Capture the cell that displays the provided text and extract its [X, Y] central coordinate. 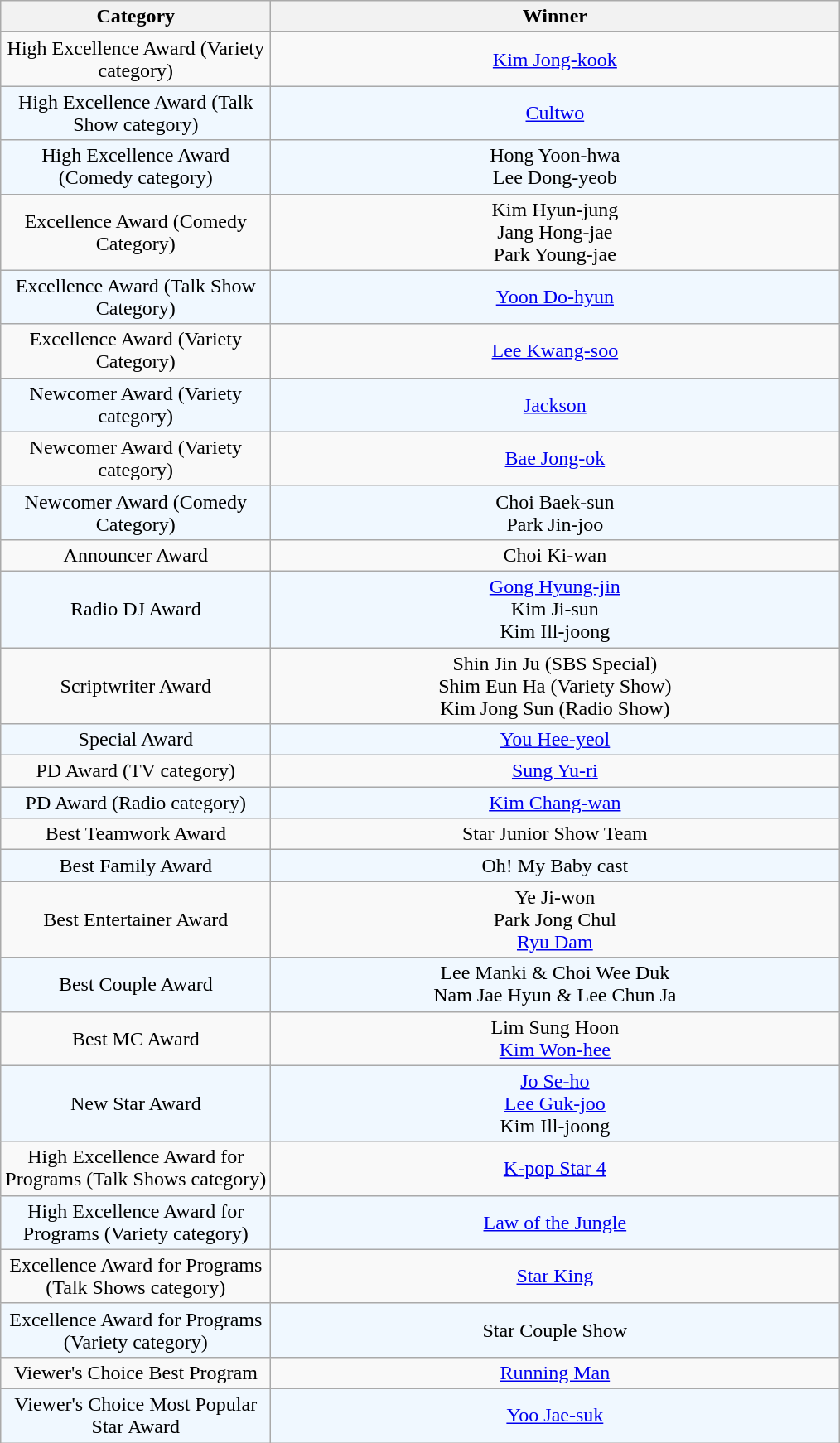
Yoon Do-hyun [555, 297]
Best Teamwork Award [136, 834]
You Hee-yeol [555, 740]
Kim Jong-kook [555, 60]
Oh! My Baby cast [555, 866]
Excellence Award (Talk Show Category) [136, 297]
Ye Ji-won Park Jong Chul Ryu Dam [555, 919]
Cultwo [555, 113]
Announcer Award [136, 555]
Choi Ki-wan [555, 555]
PD Award (TV category) [136, 771]
PD Award (Radio category) [136, 803]
Excellence Award (Variety Category) [136, 351]
Star Couple Show [555, 1330]
Excellence Award for Programs (Talk Shows category) [136, 1276]
Law of the Jungle [555, 1223]
High Excellence Award (Variety category) [136, 60]
Scriptwriter Award [136, 686]
Best Entertainer Award [136, 919]
Bae Jong-ok [555, 459]
Radio DJ Award [136, 609]
Hong Yoon-hwa Lee Dong-yeob [555, 167]
Yoo Jae-suk [555, 1415]
Newcomer Award (Comedy Category) [136, 512]
Excellence Award for Programs (Variety category) [136, 1330]
Best MC Award [136, 1039]
Choi Baek-sun Park Jin-joo [555, 512]
Shin Jin Ju (SBS Special) Shim Eun Ha (Variety Show) Kim Jong Sun (Radio Show) [555, 686]
Gong Hyung-jin Kim Ji-sun Kim Ill-joong [555, 609]
Lim Sung Hoon Kim Won-hee [555, 1039]
Best Family Award [136, 866]
Sung Yu-ri [555, 771]
Lee Manki & Choi Wee Duk Nam Jae Hyun & Lee Chun Ja [555, 984]
Viewer's Choice Best Program [136, 1373]
High Excellence Award (Talk Show category) [136, 113]
Kim Chang-wan [555, 803]
Excellence Award (Comedy Category) [136, 232]
Running Man [555, 1373]
New Star Award [136, 1103]
Lee Kwang-soo [555, 351]
Special Award [136, 740]
High Excellence Award (Comedy category) [136, 167]
Jo Se-ho Lee Guk-joo Kim Ill-joong [555, 1103]
Star King [555, 1276]
High Excellence Award for Programs (Talk Shows category) [136, 1168]
Kim Hyun-jung Jang Hong-jae Park Young-jae [555, 232]
K-pop Star 4 [555, 1168]
High Excellence Award for Programs (Variety category) [136, 1223]
Winner [555, 17]
Best Couple Award [136, 984]
Star Junior Show Team [555, 834]
Jackson [555, 404]
Viewer's Choice Most Popular Star Award [136, 1415]
Category [136, 17]
